Search for the cell housing the specified text and yield its [X, Y] center coordinate. 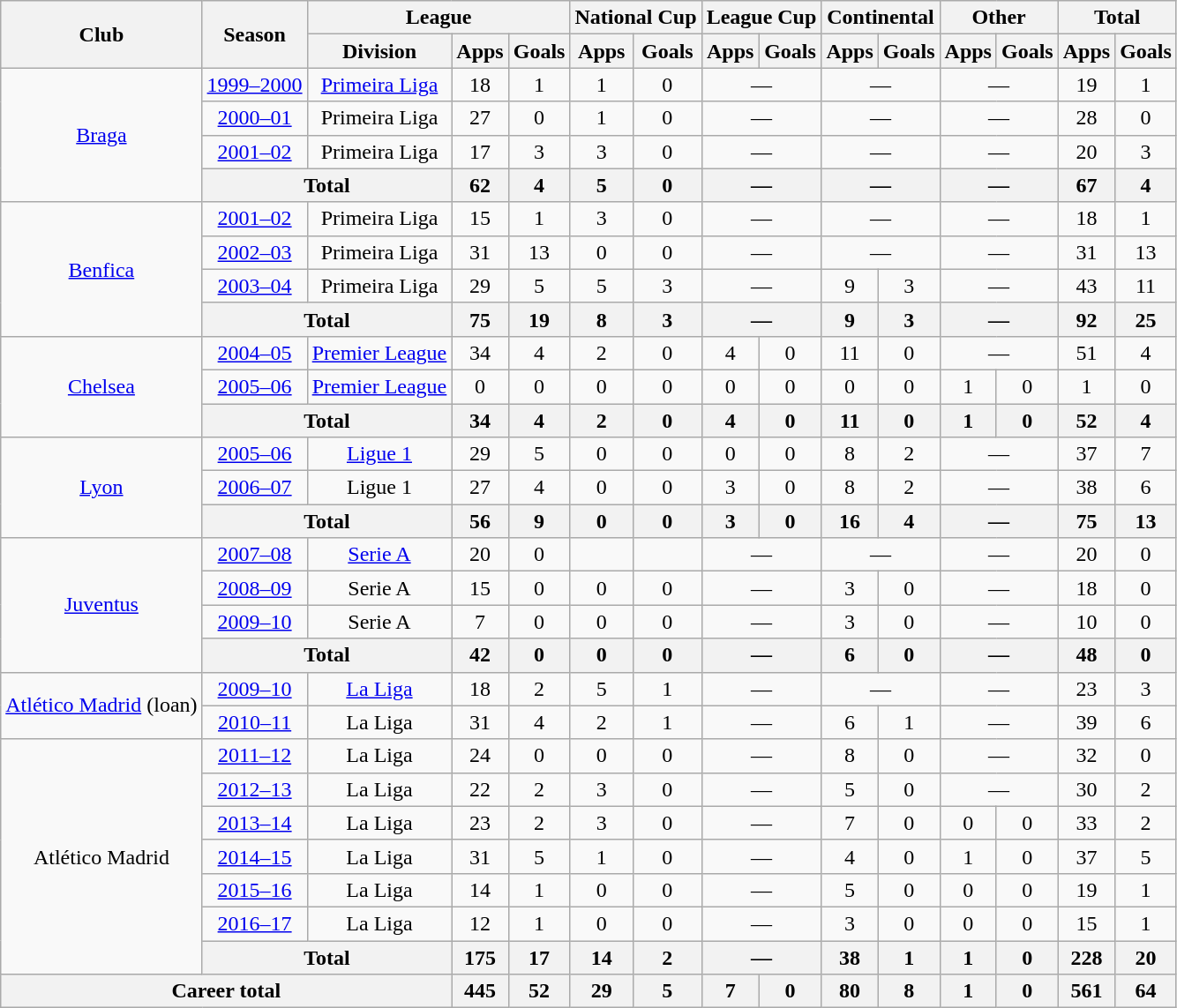
2014–15 [254, 856]
228 [1086, 957]
42 [480, 655]
Division [379, 51]
64 [1146, 991]
67 [1086, 185]
12 [480, 923]
22 [480, 789]
2007–08 [254, 555]
Other [999, 18]
39 [1086, 722]
10 [1086, 622]
Benfica [101, 269]
2012–13 [254, 789]
2016–17 [254, 923]
16 [850, 521]
Career total [226, 991]
51 [1086, 353]
Atlético Madrid [101, 856]
30 [1086, 789]
43 [1086, 286]
Atlético Madrid (loan) [101, 706]
445 [480, 991]
2003–04 [254, 286]
24 [480, 756]
Chelsea [101, 386]
80 [850, 991]
Lyon [101, 488]
25 [1146, 319]
28 [1086, 118]
561 [1086, 991]
Season [254, 34]
Continental [881, 18]
32 [1086, 756]
1999–2000 [254, 85]
Braga [101, 135]
2011–12 [254, 756]
2015–16 [254, 890]
2000–01 [254, 118]
National Cup [635, 18]
2002–03 [254, 252]
33 [1086, 823]
2004–05 [254, 353]
2010–11 [254, 722]
League [439, 18]
175 [480, 957]
League Cup [761, 18]
2006–07 [254, 488]
48 [1086, 655]
92 [1086, 319]
Juventus [101, 605]
Club [101, 34]
2008–09 [254, 588]
62 [480, 185]
2013–14 [254, 823]
56 [480, 521]
